Locate the cell with the specified text and output its (x, y) center coordinate. 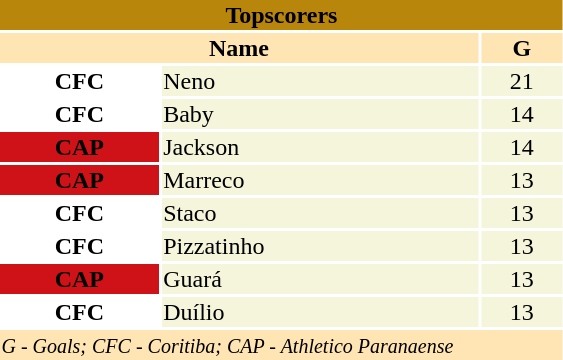
Staco (320, 213)
Baby (320, 114)
Pizzatinho (320, 246)
G (522, 48)
Guará (320, 279)
G - Goals; CFC - Coritiba; CAP - Athletico Paranaense (282, 345)
Marreco (320, 180)
21 (522, 81)
Duílio (320, 312)
Name (239, 48)
Neno (320, 81)
Topscorers (282, 15)
Jackson (320, 147)
